For the text-containing cell, return its midpoint in (X, Y) coordinate format. 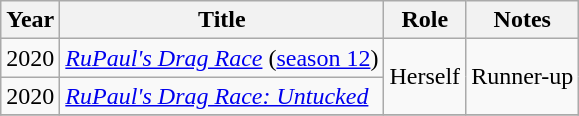
Notes (522, 20)
RuPaul's Drag Race: Untucked (222, 96)
Title (222, 20)
RuPaul's Drag Race (season 12) (222, 58)
Year (30, 20)
Role (425, 20)
Runner-up (522, 77)
Herself (425, 77)
